Determine the (X, Y) coordinate at the center of the cell enclosing the given text.  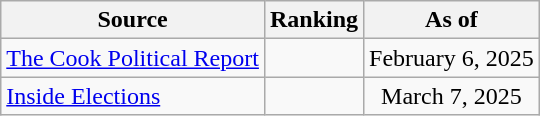
Ranking (314, 20)
The Cook Political Report (133, 58)
March 7, 2025 (452, 96)
February 6, 2025 (452, 58)
Inside Elections (133, 96)
Source (133, 20)
As of (452, 20)
